Return the [x, y] coordinate for the center point of the cell that contains the specified text.  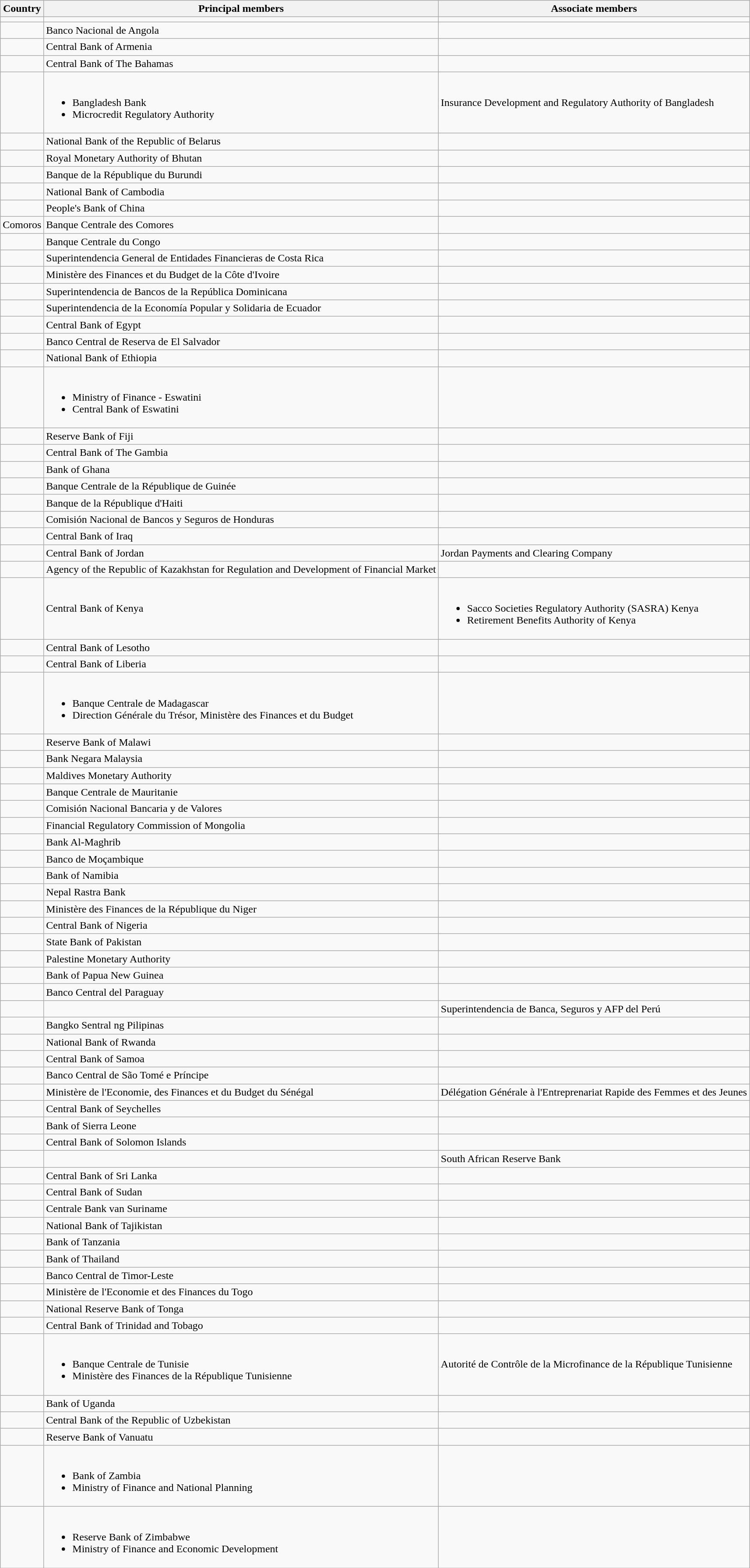
Banque Centrale des Comores [241, 225]
Central Bank of Lesotho [241, 648]
Agency of the Republic of Kazakhstan for Regulation and Development of Financial Market [241, 570]
Central Bank of Kenya [241, 609]
Ministère des Finances de la République du Niger [241, 909]
Banque Centrale de TunisieMinistère des Finances de la République Tunisienne [241, 1364]
Bank of Uganda [241, 1403]
Banque Centrale de la République de Guinée [241, 486]
Comisión Nacional de Bancos y Seguros de Honduras [241, 519]
Reserve Bank of ZimbabweMinistry of Finance and Economic Development [241, 1537]
Superintendencia General de Entidades Financieras de Costa Rica [241, 258]
Bank of Thailand [241, 1259]
Banco Central de São Tomé e Príncipe [241, 1075]
Banque Centrale de Mauritanie [241, 792]
Bangladesh BankMicrocredit Regulatory Authority [241, 102]
Nepal Rastra Bank [241, 892]
Superintendencia de la Economía Popular y Solidaria de Ecuador [241, 308]
Principal members [241, 9]
Bank of Ghana [241, 469]
Bank of Tanzania [241, 1242]
Central Bank of Samoa [241, 1059]
Délégation Générale à l'Entreprenariat Rapide des Femmes et des Jeunes [594, 1092]
Central Bank of the Republic of Uzbekistan [241, 1420]
Banque Centrale du Congo [241, 241]
Centrale Bank van Suriname [241, 1209]
Reserve Bank of Fiji [241, 436]
Bank of ZambiaMinistry of Finance and National Planning [241, 1476]
Ministère de l'Economie et des Finances du Togo [241, 1292]
People's Bank of China [241, 208]
Central Bank of Liberia [241, 664]
Palestine Monetary Authority [241, 959]
National Reserve Bank of Tonga [241, 1309]
Sacco Societies Regulatory Authority (SASRA) KenyaRetirement Benefits Authority of Kenya [594, 609]
Ministère des Finances et du Budget de la Côte d'Ivoire [241, 275]
Associate members [594, 9]
National Bank of Ethiopia [241, 358]
Reserve Bank of Malawi [241, 742]
Ministry of Finance - EswatiniCentral Bank of Eswatini [241, 397]
Central Bank of Nigeria [241, 926]
Ministère de l'Economie, des Finances et du Budget du Sénégal [241, 1092]
Bank of Namibia [241, 875]
Bank of Papua New Guinea [241, 976]
Banque de la République d'Haiti [241, 503]
Bank of Sierra Leone [241, 1125]
South African Reserve Bank [594, 1159]
Central Bank of Egypt [241, 325]
National Bank of Rwanda [241, 1042]
Banco de Moçambique [241, 859]
Banco Central del Paraguay [241, 992]
Autorité de Contrôle de la Microfinance de la République Tunisienne [594, 1364]
National Bank of Tajikistan [241, 1226]
Royal Monetary Authority of Bhutan [241, 158]
Central Bank of Armenia [241, 47]
Central Bank of The Bahamas [241, 63]
Banco Central de Timor-Leste [241, 1276]
Bangko Sentral ng Pilipinas [241, 1025]
State Bank of Pakistan [241, 942]
National Bank of Cambodia [241, 191]
Banco Nacional de Angola [241, 30]
Superintendencia de Banca, Seguros y AFP del Perú [594, 1009]
Central Bank of Sudan [241, 1192]
Comisión Nacional Bancaria y de Valores [241, 809]
Bank Negara Malaysia [241, 759]
Jordan Payments and Clearing Company [594, 553]
Banque Centrale de MadagascarDirection Générale du Trésor, Ministère des Finances et du Budget [241, 703]
Country [22, 9]
Central Bank of Iraq [241, 536]
National Bank of the Republic of Belarus [241, 141]
Central Bank of Solomon Islands [241, 1142]
Superintendencia de Bancos de la República Dominicana [241, 292]
Comoros [22, 225]
Maldives Monetary Authority [241, 775]
Central Bank of Trinidad and Tobago [241, 1325]
Central Bank of Sri Lanka [241, 1176]
Insurance Development and Regulatory Authority of Bangladesh [594, 102]
Central Bank of The Gambia [241, 453]
Bank Al-Maghrib [241, 842]
Banco Central de Reserva de El Salvador [241, 342]
Banque de la République du Burundi [241, 175]
Reserve Bank of Vanuatu [241, 1437]
Central Bank of Seychelles [241, 1109]
Central Bank of Jordan [241, 553]
Financial Regulatory Commission of Mongolia [241, 825]
